For the text-containing cell, return its midpoint in (x, y) coordinate format. 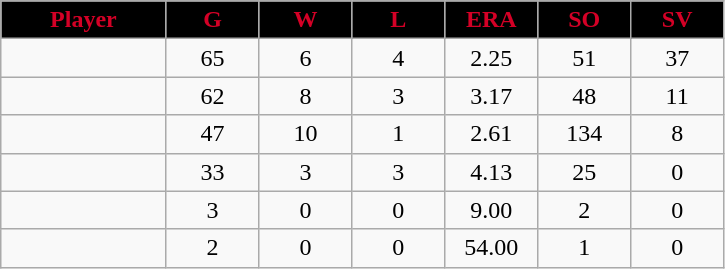
6 (306, 58)
2.25 (492, 58)
2.61 (492, 134)
ERA (492, 20)
3.17 (492, 96)
47 (212, 134)
48 (584, 96)
G (212, 20)
134 (584, 134)
SV (678, 20)
W (306, 20)
4 (398, 58)
33 (212, 172)
SO (584, 20)
54.00 (492, 248)
65 (212, 58)
62 (212, 96)
L (398, 20)
37 (678, 58)
11 (678, 96)
10 (306, 134)
4.13 (492, 172)
25 (584, 172)
9.00 (492, 210)
51 (584, 58)
Player (84, 20)
